From the cell containing the given text, extract its center point as [x, y] coordinate. 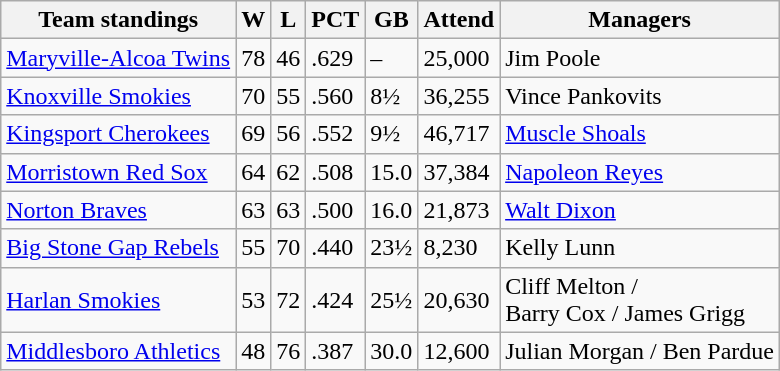
21,873 [459, 210]
Kelly Lunn [640, 248]
.508 [336, 172]
23½ [392, 248]
GB [392, 20]
37,384 [459, 172]
Morristown Red Sox [118, 172]
15.0 [392, 172]
Walt Dixon [640, 210]
Vince Pankovits [640, 96]
Kingsport Cherokees [118, 134]
36,255 [459, 96]
56 [288, 134]
Napoleon Reyes [640, 172]
Attend [459, 20]
PCT [336, 20]
72 [288, 300]
L [288, 20]
9½ [392, 134]
78 [254, 58]
Muscle Shoals [640, 134]
Julian Morgan / Ben Pardue [640, 351]
.424 [336, 300]
.552 [336, 134]
53 [254, 300]
48 [254, 351]
16.0 [392, 210]
46 [288, 58]
Maryville-Alcoa Twins [118, 58]
46,717 [459, 134]
8,230 [459, 248]
20,630 [459, 300]
Team standings [118, 20]
Middlesboro Athletics [118, 351]
.560 [336, 96]
25,000 [459, 58]
8½ [392, 96]
76 [288, 351]
25½ [392, 300]
.440 [336, 248]
.500 [336, 210]
64 [254, 172]
– [392, 58]
Norton Braves [118, 210]
12,600 [459, 351]
62 [288, 172]
69 [254, 134]
.629 [336, 58]
W [254, 20]
Cliff Melton / Barry Cox / James Grigg [640, 300]
30.0 [392, 351]
Big Stone Gap Rebels [118, 248]
Knoxville Smokies [118, 96]
Harlan Smokies [118, 300]
Managers [640, 20]
.387 [336, 351]
Jim Poole [640, 58]
